Detect which cell encompasses the target text, then output its (X, Y) center coordinate. 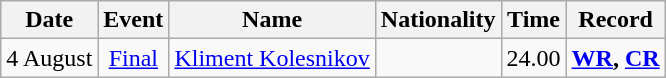
Kliment Kolesnikov (272, 58)
Time (534, 20)
Record (616, 20)
Name (272, 20)
Nationality (438, 20)
WR, CR (616, 58)
24.00 (534, 58)
Final (134, 58)
Date (50, 20)
Event (134, 20)
4 August (50, 58)
